Scan for the cell matching the given text and deliver its (x, y) coordinate at center. 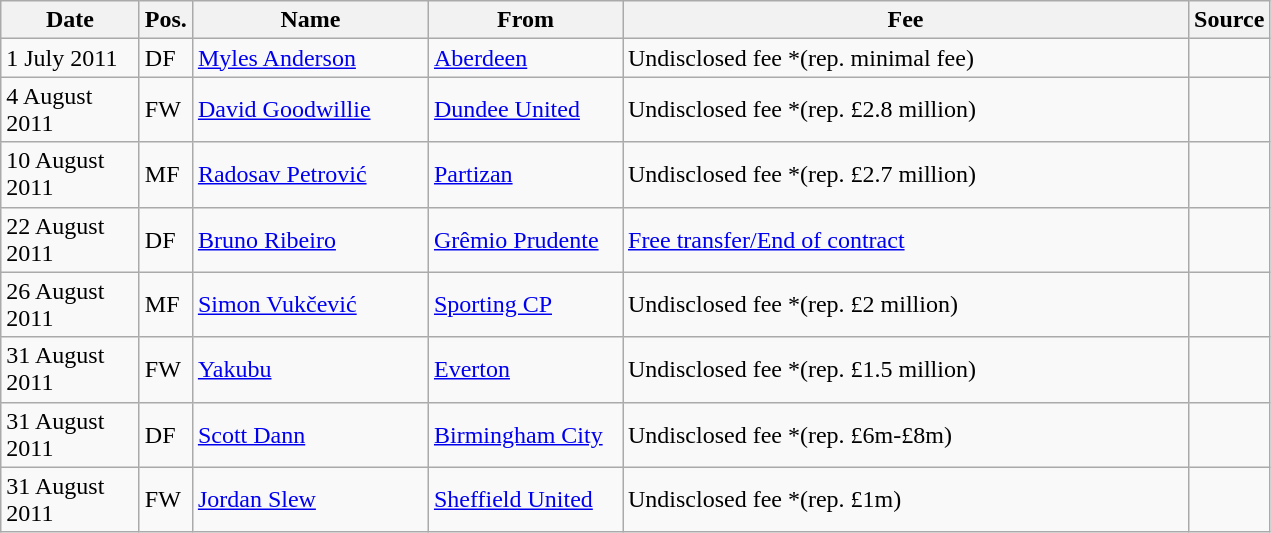
Aberdeen (525, 58)
1 July 2011 (70, 58)
From (525, 20)
Fee (905, 20)
Undisclosed fee *(rep. £1.5 million) (905, 370)
Dundee United (525, 110)
Grêmio Prudente (525, 240)
Undisclosed fee *(rep. £2 million) (905, 304)
Sheffield United (525, 500)
4 August 2011 (70, 110)
Jordan Slew (310, 500)
22 August 2011 (70, 240)
Everton (525, 370)
Undisclosed fee *(rep. minimal fee) (905, 58)
Free transfer/End of contract (905, 240)
Undisclosed fee *(rep. £6m-£8m) (905, 434)
Date (70, 20)
26 August 2011 (70, 304)
Undisclosed fee *(rep. £1m) (905, 500)
Scott Dann (310, 434)
Myles Anderson (310, 58)
Bruno Ribeiro (310, 240)
Yakubu (310, 370)
Radosav Petrović (310, 174)
Pos. (166, 20)
Simon Vukčević (310, 304)
David Goodwillie (310, 110)
10 August 2011 (70, 174)
Undisclosed fee *(rep. £2.8 million) (905, 110)
Partizan (525, 174)
Sporting CP (525, 304)
Name (310, 20)
Birmingham City (525, 434)
Undisclosed fee *(rep. £2.7 million) (905, 174)
Source (1230, 20)
